Return the (x, y) coordinate for the center point of the cell that contains the specified text.  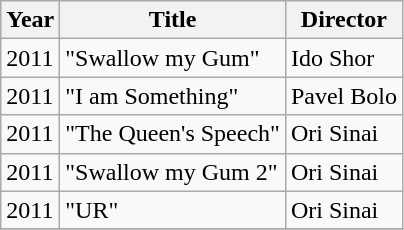
"Swallow my Gum" (173, 58)
"Swallow my Gum 2" (173, 172)
Pavel Bolo (344, 96)
Year (30, 20)
"UR" (173, 210)
Director (344, 20)
Ido Shor (344, 58)
"I am Something" (173, 96)
"The Queen's Speech" (173, 134)
Title (173, 20)
